Capture the cell that displays the provided text and extract its [X, Y] central coordinate. 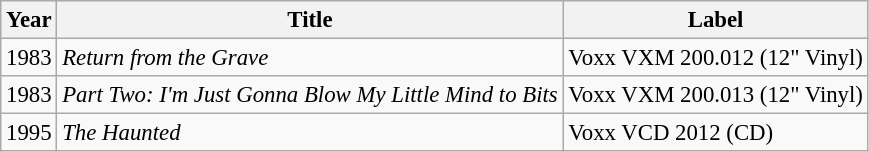
Part Two: I'm Just Gonna Blow My Little Mind to Bits [310, 95]
Label [716, 20]
Voxx VXM 200.013 (12" Vinyl) [716, 95]
Title [310, 20]
1995 [29, 133]
The Haunted [310, 133]
Voxx VCD 2012 (CD) [716, 133]
Year [29, 20]
Voxx VXM 200.012 (12" Vinyl) [716, 58]
Return from the Grave [310, 58]
